Identify which cell holds the provided text, then report its [X, Y] central coordinate. 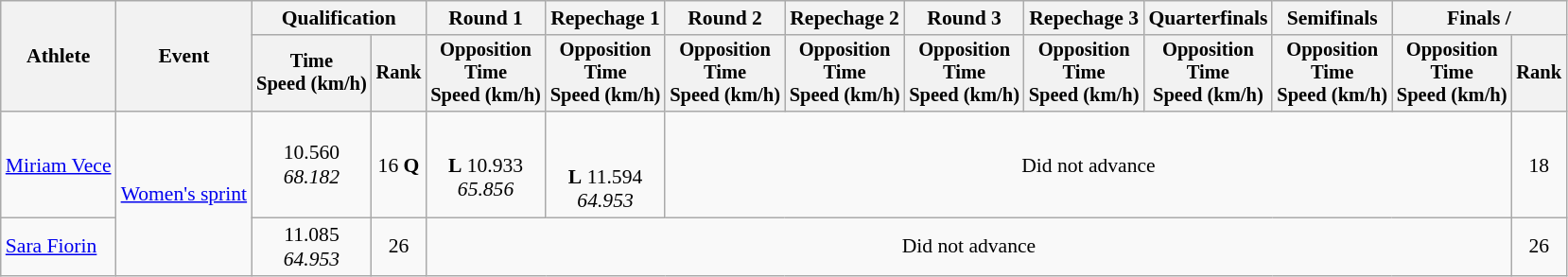
Women's sprint [184, 193]
Semifinals [1332, 18]
L 10.93365.856 [486, 164]
Round 1 [486, 18]
Sara Fiorin [59, 248]
Repechage 3 [1084, 18]
L 11.59464.953 [605, 164]
Miriam Vece [59, 164]
Finals / [1479, 18]
TimeSpeed (km/h) [312, 74]
Event [184, 57]
10.56068.182 [312, 164]
11.08564.953 [312, 248]
Qualification [339, 18]
Round 3 [965, 18]
16 Q [399, 164]
Athlete [59, 57]
18 [1539, 164]
Quarterfinals [1208, 18]
Round 2 [724, 18]
Repechage 2 [845, 18]
Repechage 1 [605, 18]
